Return (x, y) of the center of cell containing provided text 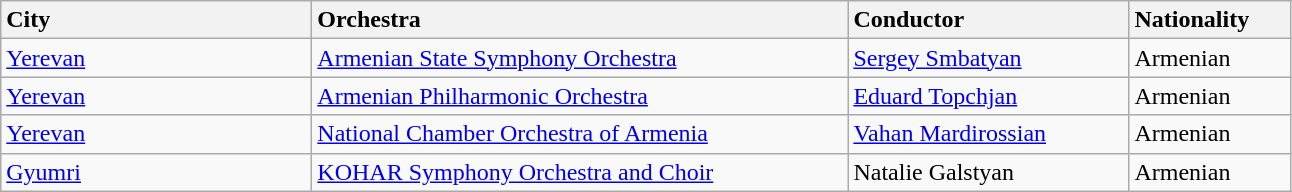
Natalie Galstyan (988, 172)
Eduard Topchjan (988, 96)
Orchestra (580, 20)
Gyumri (156, 172)
Sergey Smbatyan (988, 58)
National Chamber Orchestra of Armenia (580, 134)
Conductor (988, 20)
Armenian Philharmonic Orchestra (580, 96)
City (156, 20)
KOHAR Symphony Orchestra and Choir (580, 172)
Vahan Mardirossian (988, 134)
Armenian State Symphony Orchestra (580, 58)
Nationality (1210, 20)
